Return [x, y] of the center of cell containing provided text 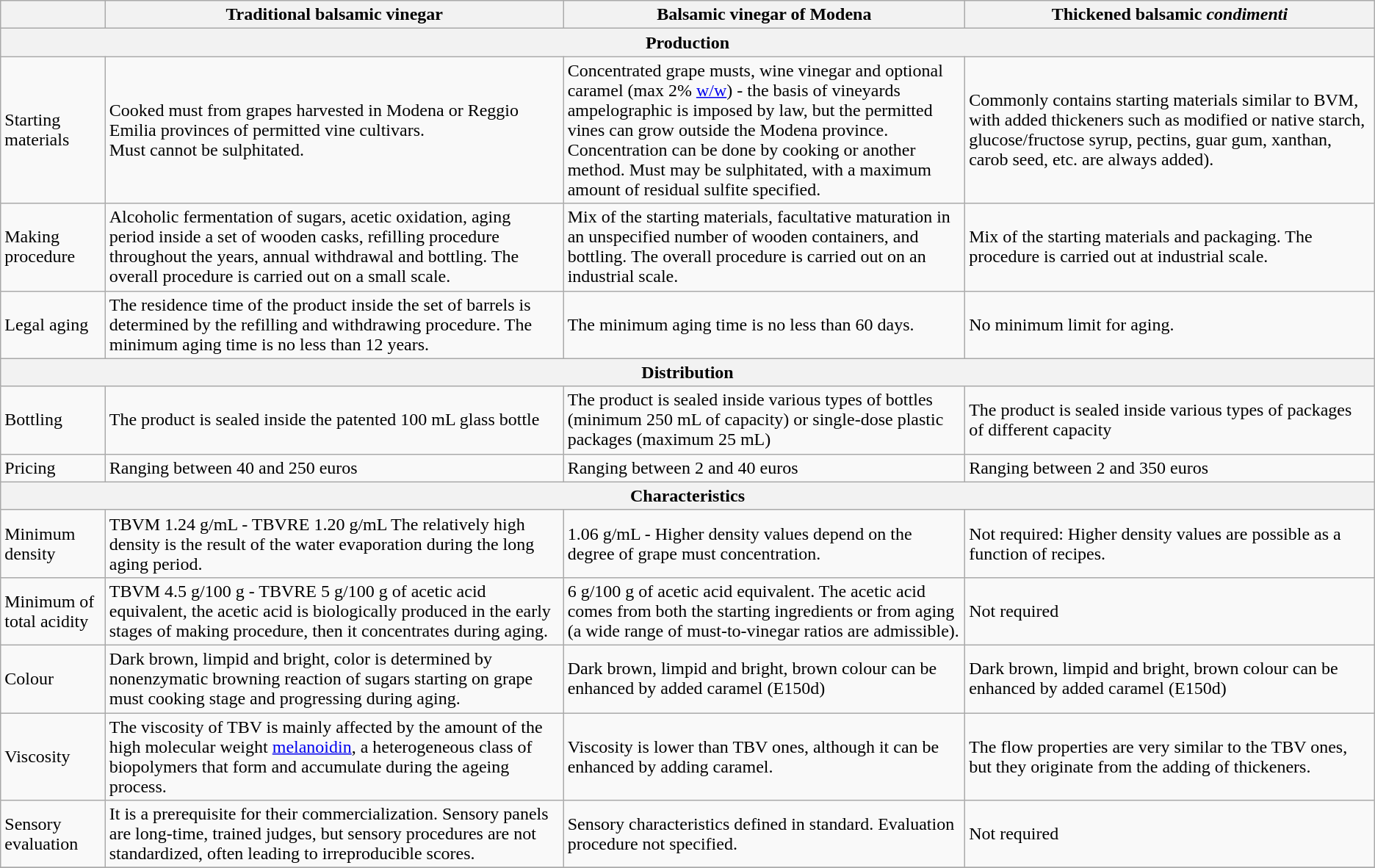
The minimum aging time is no less than 60 days. [764, 325]
Sensory characteristics defined in standard. Evaluation procedure not specified. [764, 834]
Ranging between 2 and 40 euros [764, 468]
TBVM 1.24 g/mL - TBVRE 1.20 g/mL The relatively high density is the result of the water evaporation during the long aging period. [334, 543]
Minimum of total acidity [53, 611]
Bottling [53, 420]
Legal aging [53, 325]
Making procedure [53, 247]
Thickened balsamic condimenti [1170, 15]
Minimum density [53, 543]
The product is sealed inside the patented 100 mL glass bottle [334, 420]
Cooked must from grapes harvested in Modena or Reggio Emilia provinces of permitted vine cultivars.Must cannot be sulphitated. [334, 130]
Colour [53, 679]
The product is sealed inside various types of packages of different capacity [1170, 420]
The product is sealed inside various types of bottles (minimum 250 mL of capacity) or single-dose plastic packages (maximum 25 mL) [764, 420]
1.06 g/mL - Higher density values depend on the degree of grape must concentration. [764, 543]
Ranging between 2 and 350 euros [1170, 468]
Balsamic vinegar of Modena [764, 15]
Sensory evaluation [53, 834]
No minimum limit for aging. [1170, 325]
Distribution [687, 372]
Starting materials [53, 130]
Production [687, 43]
Mix of the starting materials and packaging. The procedure is carried out at industrial scale. [1170, 247]
Characteristics [687, 496]
Pricing [53, 468]
Ranging between 40 and 250 euros [334, 468]
Viscosity [53, 756]
The flow properties are very similar to the TBV ones, but they originate from the adding of thickeners. [1170, 756]
Not required: Higher density values are possible as a function of recipes. [1170, 543]
Viscosity is lower than TBV ones, although it can be enhanced by adding caramel. [764, 756]
Traditional balsamic vinegar [334, 15]
